Pinpoint the cell where the given text exists, returning its (X, Y) midpoint coordinate. 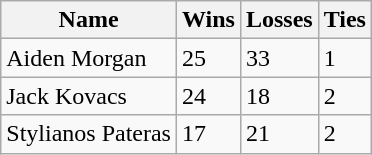
Ties (344, 20)
Losses (279, 20)
25 (208, 58)
Stylianos Pateras (89, 134)
17 (208, 134)
24 (208, 96)
Jack Kovacs (89, 96)
21 (279, 134)
Name (89, 20)
Wins (208, 20)
1 (344, 58)
Aiden Morgan (89, 58)
18 (279, 96)
33 (279, 58)
